Extract the [x, y] coordinate from the center of the cell holding the provided text.  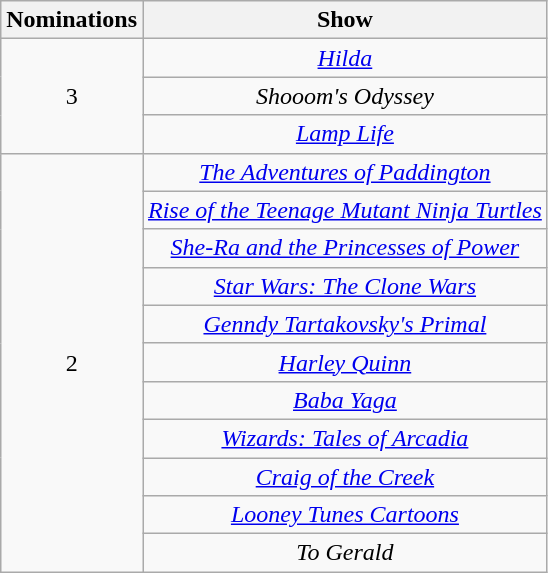
Looney Tunes Cartoons [344, 515]
2 [72, 362]
Wizards: Tales of Arcadia [344, 438]
3 [72, 96]
Lamp Life [344, 134]
Genndy Tartakovsky's Primal [344, 324]
Star Wars: The Clone Wars [344, 286]
Harley Quinn [344, 362]
Hilda [344, 58]
She-Ra and the Princesses of Power [344, 248]
To Gerald [344, 553]
Show [344, 20]
Craig of the Creek [344, 477]
Shooom's Odyssey [344, 96]
The Adventures of Paddington [344, 172]
Nominations [72, 20]
Rise of the Teenage Mutant Ninja Turtles [344, 210]
Baba Yaga [344, 400]
